Detect which cell encompasses the target text, then output its (X, Y) center coordinate. 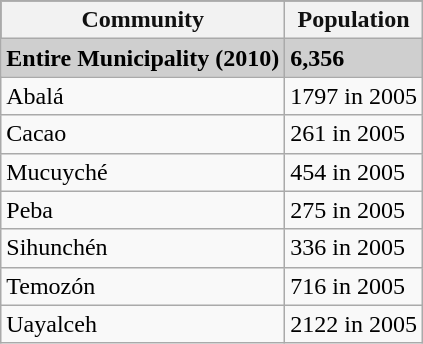
261 in 2005 (354, 134)
Cacao (143, 134)
454 in 2005 (354, 172)
Community (143, 20)
Mucuyché (143, 172)
Population (354, 20)
6,356 (354, 58)
Abalá (143, 96)
2122 in 2005 (354, 324)
Peba (143, 210)
336 in 2005 (354, 248)
Sihunchén (143, 248)
275 in 2005 (354, 210)
1797 in 2005 (354, 96)
716 in 2005 (354, 286)
Temozón (143, 286)
Uayalceh (143, 324)
Entire Municipality (2010) (143, 58)
